Scan for the cell matching the given text and deliver its (X, Y) coordinate at center. 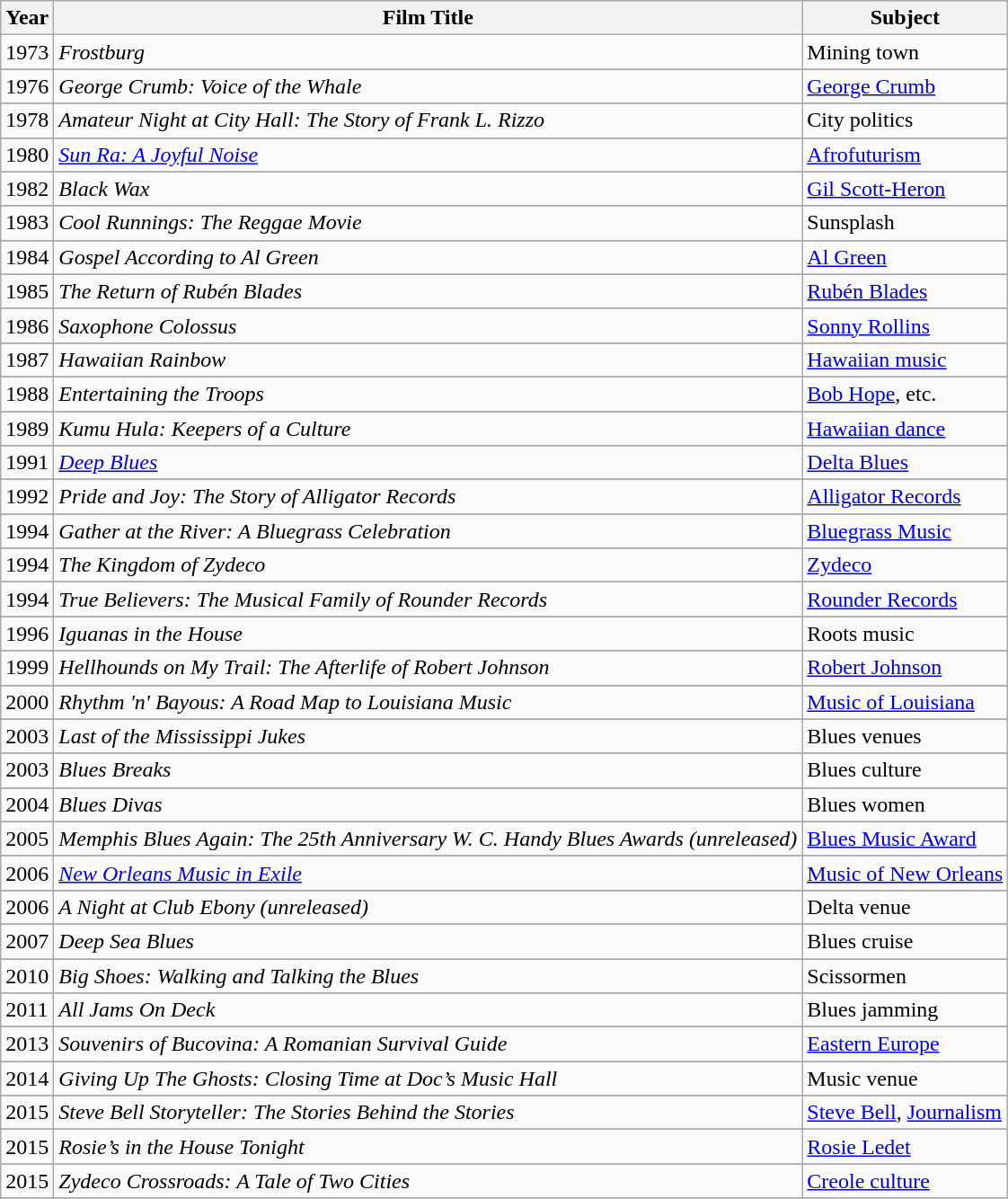
1982 (27, 189)
Amateur Night at City Hall: The Story of Frank L. Rizzo (428, 120)
1976 (27, 86)
Blues Music Award (906, 839)
1978 (27, 120)
Music venue (906, 1079)
Rubén Blades (906, 291)
Pride and Joy: The Story of Alligator Records (428, 497)
2000 (27, 702)
Black Wax (428, 189)
Mining town (906, 52)
Iguanas in the House (428, 634)
Saxophone Colossus (428, 325)
Giving Up The Ghosts: Closing Time at Doc’s Music Hall (428, 1079)
Roots music (906, 634)
Entertaining the Troops (428, 394)
A Night at Club Ebony (unreleased) (428, 907)
Kumu Hula: Keepers of a Culture (428, 429)
Deep Blues (428, 463)
Blues venues (906, 736)
Music of New Orleans (906, 873)
1988 (27, 394)
Gather at the River: A Bluegrass Celebration (428, 531)
1973 (27, 52)
1980 (27, 155)
Scissormen (906, 975)
1991 (27, 463)
George Crumb (906, 86)
Cool Runnings: The Reggae Movie (428, 223)
2011 (27, 1010)
George Crumb: Voice of the Whale (428, 86)
1987 (27, 360)
Sunsplash (906, 223)
Rosie Ledet (906, 1147)
Blues Breaks (428, 770)
Last of the Mississippi Jukes (428, 736)
Blues Divas (428, 804)
Year (27, 18)
1999 (27, 668)
Subject (906, 18)
Alligator Records (906, 497)
Hellhounds on My Trail: The Afterlife of Robert Johnson (428, 668)
2010 (27, 975)
1983 (27, 223)
Eastern Europe (906, 1044)
True Believers: The Musical Family of Rounder Records (428, 599)
Rhythm 'n' Bayous: A Road Map to Louisiana Music (428, 702)
1986 (27, 325)
Bluegrass Music (906, 531)
1989 (27, 429)
1985 (27, 291)
1992 (27, 497)
2004 (27, 804)
Gospel According to Al Green (428, 257)
Blues women (906, 804)
Sonny Rollins (906, 325)
All Jams On Deck (428, 1010)
Hawaiian Rainbow (428, 360)
Zydeco Crossroads: A Tale of Two Cities (428, 1181)
Hawaiian music (906, 360)
City politics (906, 120)
Delta Blues (906, 463)
Blues culture (906, 770)
Deep Sea Blues (428, 941)
Creole culture (906, 1181)
Afrofuturism (906, 155)
Delta venue (906, 907)
2013 (27, 1044)
Steve Bell, Journalism (906, 1113)
Frostburg (428, 52)
Blues cruise (906, 941)
Hawaiian dance (906, 429)
2007 (27, 941)
Sun Ra: A Joyful Noise (428, 155)
Bob Hope, etc. (906, 394)
Al Green (906, 257)
The Kingdom of Zydeco (428, 565)
2014 (27, 1079)
Big Shoes: Walking and Talking the Blues (428, 975)
The Return of Rubén Blades (428, 291)
Gil Scott-Heron (906, 189)
Steve Bell Storyteller: The Stories Behind the Stories (428, 1113)
Zydeco (906, 565)
Souvenirs of Bucovina: A Romanian Survival Guide (428, 1044)
Blues jamming (906, 1010)
Rounder Records (906, 599)
2005 (27, 839)
1996 (27, 634)
New Orleans Music in Exile (428, 873)
Film Title (428, 18)
1984 (27, 257)
Memphis Blues Again: The 25th Anniversary W. C. Handy Blues Awards (unreleased) (428, 839)
Robert Johnson (906, 668)
Rosie’s in the House Tonight (428, 1147)
Music of Louisiana (906, 702)
